From the cell containing the given text, extract its center point as [X, Y] coordinate. 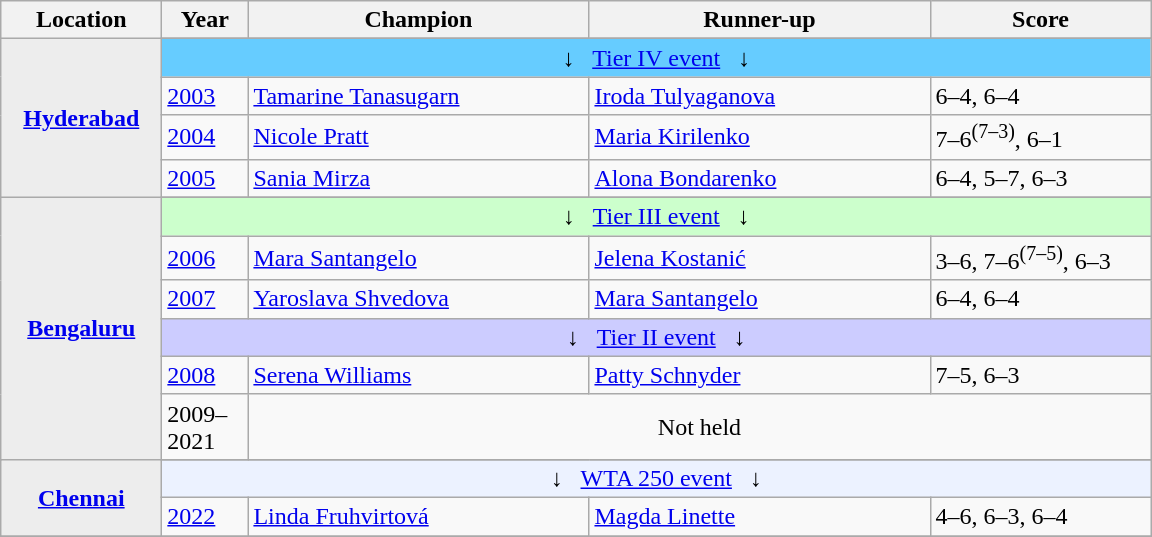
Sania Mirza [418, 178]
Jelena Kostanić [760, 258]
Alona Bondarenko [760, 178]
2003 [205, 96]
2008 [205, 375]
7–6(7–3), 6–1 [1040, 138]
2007 [205, 299]
3–6, 7–6(7–5), 6–3 [1040, 258]
Runner-up [760, 20]
Linda Fruhvirtová [418, 516]
7–5, 6–3 [1040, 375]
↓ Tier IV event ↓ [656, 58]
Bengaluru [82, 329]
Iroda Tulyaganova [760, 96]
Nicole Pratt [418, 138]
Maria Kirilenko [760, 138]
Not held [700, 426]
Chennai [82, 497]
↓ WTA 250 event ↓ [656, 478]
Champion [418, 20]
Tamarine Tanasugarn [418, 96]
Year [205, 20]
Hyderabad [82, 118]
4–6, 6–3, 6–4 [1040, 516]
Score [1040, 20]
2022 [205, 516]
2009–2021 [205, 426]
Location [82, 20]
Patty Schnyder [760, 375]
↓ Tier II event ↓ [656, 337]
6–4, 5–7, 6–3 [1040, 178]
↓ Tier III event ↓ [656, 217]
Serena Williams [418, 375]
2004 [205, 138]
2005 [205, 178]
Magda Linette [760, 516]
2006 [205, 258]
Yaroslava Shvedova [418, 299]
